Search for the cell housing the specified text and yield its (X, Y) center coordinate. 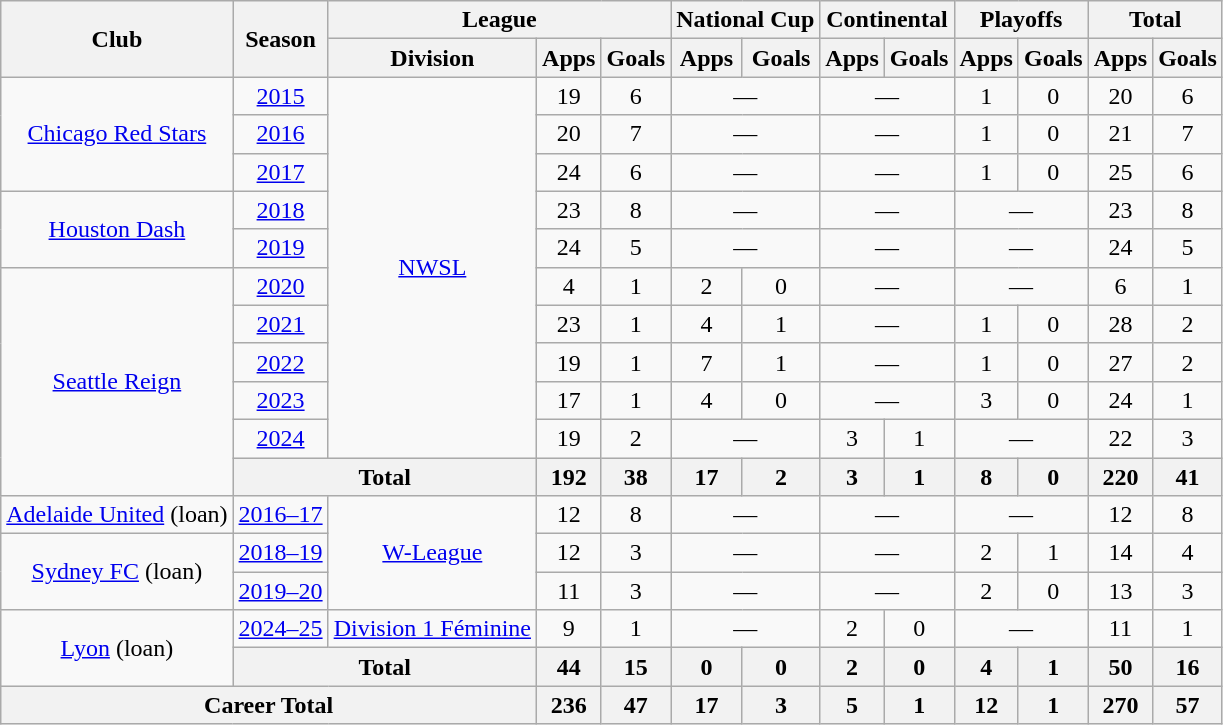
Adelaide United (loan) (117, 515)
2021 (280, 324)
2015 (280, 96)
14 (1120, 553)
50 (1120, 667)
Season (280, 39)
Club (117, 39)
13 (1120, 591)
Playoffs (1021, 20)
16 (1188, 667)
192 (569, 477)
2022 (280, 362)
Career Total (269, 705)
2018 (280, 210)
Seattle Reign (117, 381)
21 (1120, 134)
2018–19 (280, 553)
41 (1188, 477)
15 (636, 667)
47 (636, 705)
NWSL (432, 268)
Division (432, 58)
57 (1188, 705)
2020 (280, 286)
Houston Dash (117, 229)
270 (1120, 705)
9 (569, 629)
League (500, 20)
220 (1120, 477)
2019 (280, 248)
Continental (887, 20)
2016 (280, 134)
Sydney FC (loan) (117, 572)
22 (1120, 438)
2023 (280, 400)
Lyon (loan) (117, 648)
2024 (280, 438)
44 (569, 667)
W-League (432, 553)
25 (1120, 172)
Chicago Red Stars (117, 134)
38 (636, 477)
28 (1120, 324)
National Cup (746, 20)
2019–20 (280, 591)
2017 (280, 172)
2016–17 (280, 515)
27 (1120, 362)
236 (569, 705)
Division 1 Féminine (432, 629)
2024–25 (280, 629)
